Identify which cell holds the provided text, then report its [x, y] central coordinate. 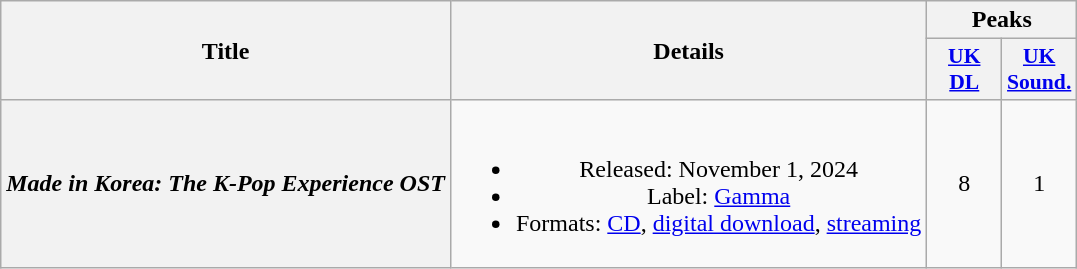
UKDL [964, 70]
1 [1040, 184]
Title [226, 50]
Peaks [1002, 20]
Released: November 1, 2024Label: GammaFormats: CD, digital download, streaming [688, 184]
UKSound. [1040, 70]
8 [964, 184]
Details [688, 50]
Made in Korea: The K-Pop Experience OST [226, 184]
